Determine the (X, Y) coordinate at the center of the cell enclosing the given text.  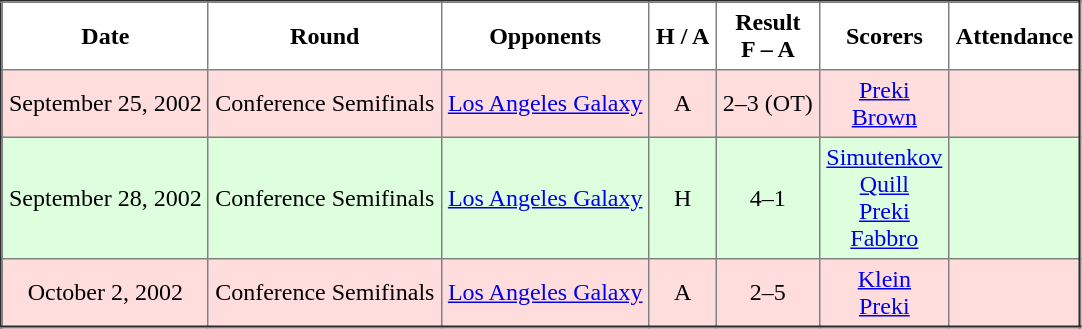
Date (106, 36)
Attendance (1015, 36)
2–3 (OT) (768, 104)
4–1 (768, 198)
September 25, 2002 (106, 104)
H / A (682, 36)
Round (324, 36)
Simutenkov Quill Preki Fabbro (885, 198)
Klein Preki (885, 293)
Scorers (885, 36)
Preki Brown (885, 104)
Opponents (545, 36)
H (682, 198)
October 2, 2002 (106, 293)
ResultF – A (768, 36)
2–5 (768, 293)
September 28, 2002 (106, 198)
